Return the [x, y] coordinate for the center point of the cell that contains the specified text.  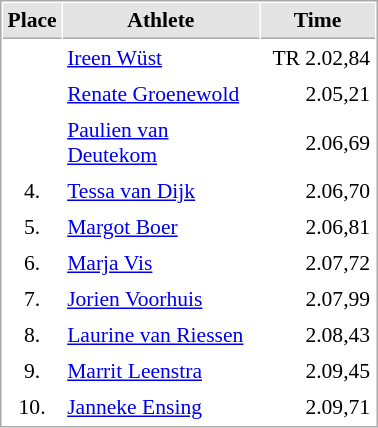
TR 2.02,84 [318, 57]
2.09,45 [318, 371]
5. [32, 227]
6. [32, 263]
10. [32, 407]
Marja Vis [161, 263]
2.06,81 [318, 227]
Paulien van Deutekom [161, 142]
2.08,43 [318, 335]
Marrit Leenstra [161, 371]
Laurine van Riessen [161, 335]
8. [32, 335]
Athlete [161, 21]
2.07,99 [318, 299]
Jorien Voorhuis [161, 299]
2.09,71 [318, 407]
7. [32, 299]
2.06,70 [318, 191]
2.05,21 [318, 93]
Place [32, 21]
Tessa van Dijk [161, 191]
Renate Groenewold [161, 93]
Ireen Wüst [161, 57]
2.06,69 [318, 142]
9. [32, 371]
4. [32, 191]
2.07,72 [318, 263]
Margot Boer [161, 227]
Janneke Ensing [161, 407]
Time [318, 21]
